Scan for the cell matching the given text and deliver its [X, Y] coordinate at center. 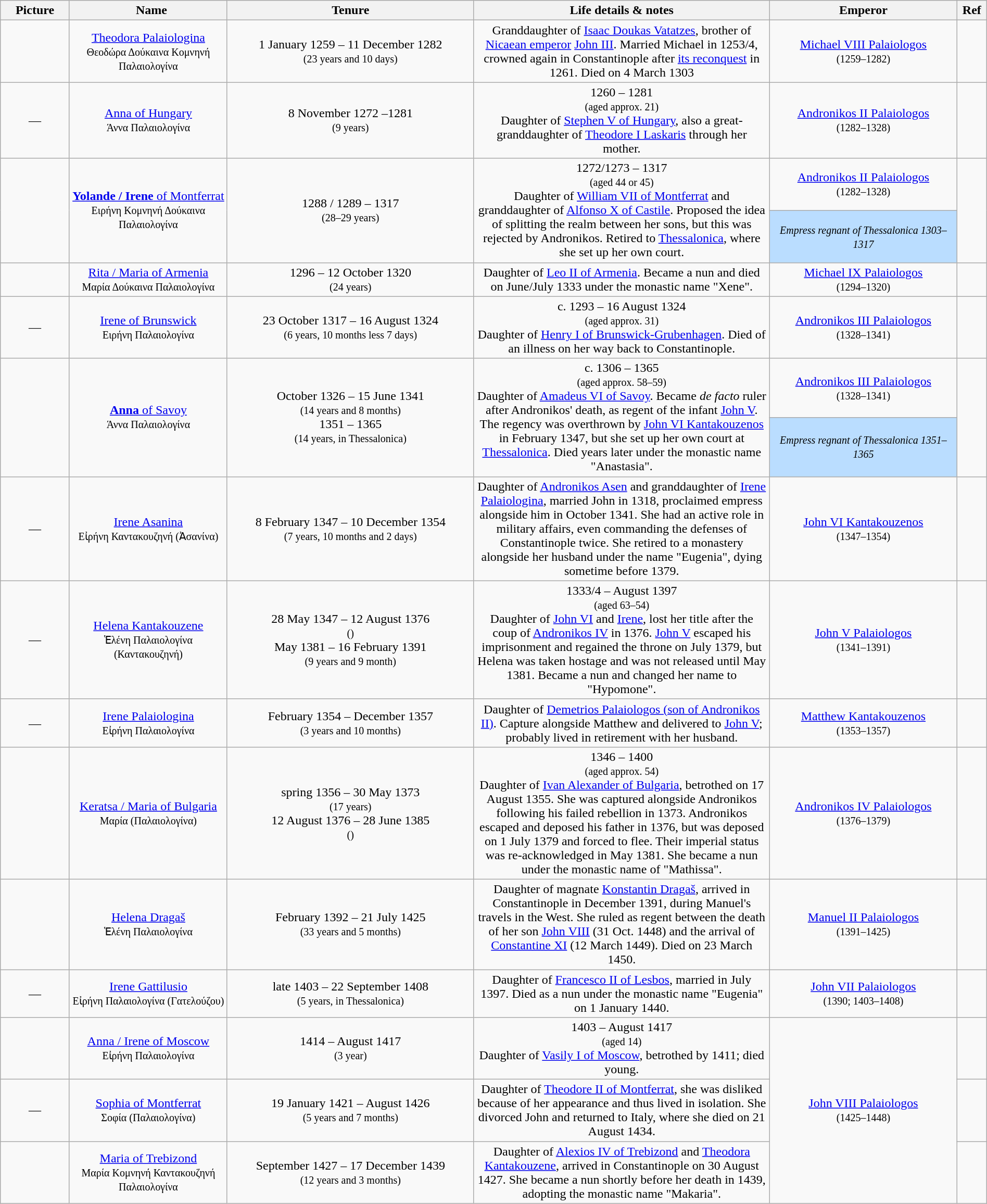
1414 – August 1417(3 year) [350, 1049]
John VI Kantakouzenos(1347–1354) [863, 529]
Emperor [863, 10]
February 1392 – 21 July 1425(33 years and 5 months) [350, 924]
19 January 1421 – August 1426(5 years and 7 months) [350, 1110]
Irene of BrunswickΕιρήνη Παλαιολογίνα [148, 327]
Irene GattilusioΕἰρήνη Παλαιολογίνα (Γατελούζου) [148, 994]
Anna of SavoyΆννα Παλαιολογίνα [148, 418]
September 1427 – 17 December 1439(12 years and 3 months) [350, 1173]
Michael VIII Palaiologos(1259–1282) [863, 51]
Irene PalaiologinaΕἰρήνη Παλαιολογίνα [148, 723]
Theodora PalaiologinaΘεοδώρα Δούκαινα Κομνηνή Παλαιολογίνα [148, 51]
Life details & notes [622, 10]
1403 – August 1417(aged 14)Daughter of Vasily I of Moscow, betrothed by 1411; died young. [622, 1049]
Rita / Maria of ArmeniaΜαρία Δούκαινα Παλαιολογίνα [148, 279]
John V Palaiologos(1341–1391) [863, 639]
c. 1293 – 16 August 1324(aged approx. 31)Daughter of Henry I of Brunswick-Grubenhagen. Died of an illness on her way back to Constantinople. [622, 327]
Helena KantakouzeneἙλένη Παλαιολογίνα (Καντακουζηνή) [148, 639]
Helena DragašἙλένη Παλαιολογίνα [148, 924]
Empress regnant of Thessalonica 1351–1365 [863, 447]
John VIII Palaiologos(1425–1448) [863, 1110]
1260 – 1281(aged approx. 21)Daughter of Stephen V of Hungary, also a great-granddaughter of Theodore I Laskaris through her mother. [622, 120]
23 October 1317 – 16 August 1324(6 years, 10 months less 7 days) [350, 327]
Yolande / Irene of MontferratΕιρήνη Κομνηνή Δούκαινα Παλαιολογίνα [148, 210]
Ref [971, 10]
Empress regnant of Thessalonica 1303–1317 [863, 236]
Matthew Kantakouzenos(1353–1357) [863, 723]
John VII Palaiologos(1390; 1403–1408) [863, 994]
8 February 1347 – 10 December 1354(7 years, 10 months and 2 days) [350, 529]
28 May 1347 – 12 August 1376()May 1381 – 16 February 1391(9 years and 9 month) [350, 639]
Irene AsaninaΕἰρήνη Καντακουζηνή (Ἀσανίνα) [148, 529]
Daughter of Francesco II of Lesbos, married in July 1397. Died as a nun under the monastic name "Eugenia" on 1 January 1440. [622, 994]
1296 – 12 October 1320(24 years) [350, 279]
Tenure [350, 10]
1288 / 1289 – 1317(28–29 years) [350, 210]
Michael IX Palaiologos(1294–1320) [863, 279]
Daughter of Leo II of Armenia. Became a nun and died on June/July 1333 under the monastic name "Xene". [622, 279]
Andronikos IV Palaiologos(1376–1379) [863, 813]
8 November 1272 –1281(9 years) [350, 120]
spring 1356 – 30 May 1373(17 years)12 August 1376 – 28 June 1385() [350, 813]
1 January 1259 – 11 December 1282(23 years and 10 days) [350, 51]
Anna of HungaryΆννα Παλαιολογίνα [148, 120]
Picture [35, 10]
Keratsa / Maria of BulgariaΜαρία (Παλαιολογίνα) [148, 813]
late 1403 – 22 September 1408(5 years, in Thessalonica) [350, 994]
Anna / Irene of MoscowΕἰρήνη Παλαιολογίνα [148, 1049]
Sophia of MontferratΣοφία (Παλαιολογίνα) [148, 1110]
February 1354 – December 1357(3 years and 10 months) [350, 723]
October 1326 – 15 June 1341(14 years and 8 months)1351 – 1365(14 years, in Thessalonica) [350, 418]
Name [148, 10]
Manuel II Palaiologos(1391–1425) [863, 924]
Maria of TrebizondΜαρία Κομνηνή Καντακουζηνή Παλαιολογίνα [148, 1173]
